From the cell containing the given text, extract its center point as (X, Y) coordinate. 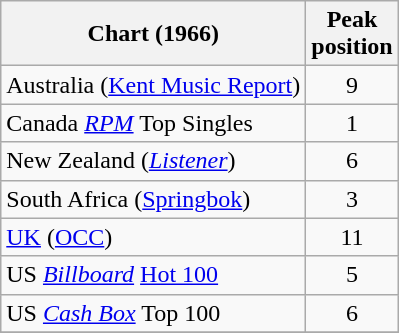
Chart (1966) (154, 34)
Australia (Kent Music Report) (154, 85)
3 (352, 199)
Peakposition (352, 34)
Canada RPM Top Singles (154, 123)
UK (OCC) (154, 237)
South Africa (Springbok) (154, 199)
US Billboard Hot 100 (154, 275)
New Zealand (Listener) (154, 161)
US Cash Box Top 100 (154, 313)
11 (352, 237)
5 (352, 275)
1 (352, 123)
9 (352, 85)
